Return the (X, Y) coordinate for the center point of the cell that contains the specified text.  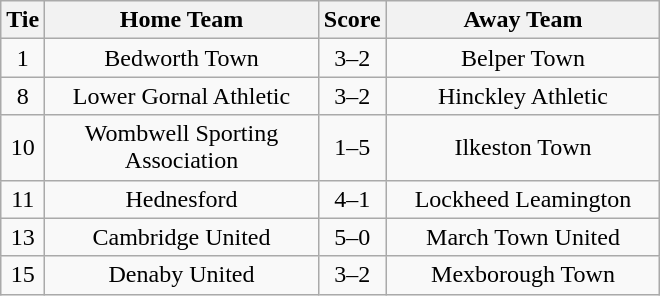
Lockheed Leamington (523, 199)
11 (23, 199)
Lower Gornal Athletic (182, 96)
4–1 (352, 199)
Cambridge United (182, 237)
1–5 (352, 148)
March Town United (523, 237)
Denaby United (182, 275)
Tie (23, 20)
5–0 (352, 237)
1 (23, 58)
Bedworth Town (182, 58)
8 (23, 96)
13 (23, 237)
Score (352, 20)
Hednesford (182, 199)
Ilkeston Town (523, 148)
Wombwell Sporting Association (182, 148)
Away Team (523, 20)
Home Team (182, 20)
Mexborough Town (523, 275)
10 (23, 148)
Belper Town (523, 58)
15 (23, 275)
Hinckley Athletic (523, 96)
